Scan for the cell matching the given text and deliver its [x, y] coordinate at center. 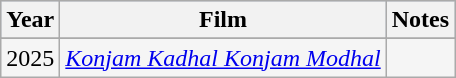
2025 [30, 58]
Konjam Kadhal Konjam Modhal [223, 58]
Year [30, 20]
Notes [420, 20]
Film [223, 20]
